Search for the cell housing the specified text and yield its (x, y) center coordinate. 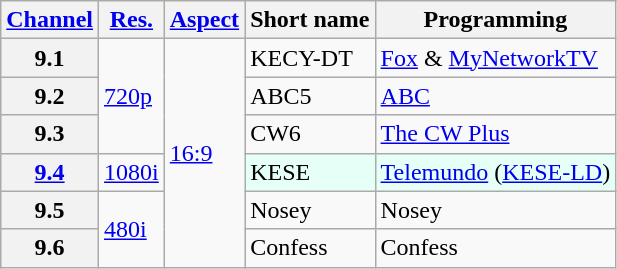
ABC (496, 96)
Fox & MyNetworkTV (496, 58)
Aspect (204, 20)
9.1 (50, 58)
1080i (132, 172)
Short name (310, 20)
9.2 (50, 96)
The CW Plus (496, 134)
Telemundo (KESE-LD) (496, 172)
KECY-DT (310, 58)
16:9 (204, 153)
Programming (496, 20)
Res. (132, 20)
ABC5 (310, 96)
CW6 (310, 134)
9.4 (50, 172)
480i (132, 229)
9.6 (50, 248)
9.3 (50, 134)
720p (132, 96)
9.5 (50, 210)
Channel (50, 20)
KESE (310, 172)
